Detect which cell encompasses the target text, then output its [X, Y] center coordinate. 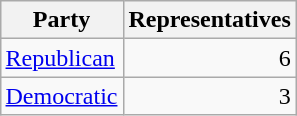
Party [62, 20]
Representatives [210, 20]
Democratic [62, 96]
Republican [62, 58]
6 [210, 58]
3 [210, 96]
